Search for the cell housing the specified text and yield its (x, y) center coordinate. 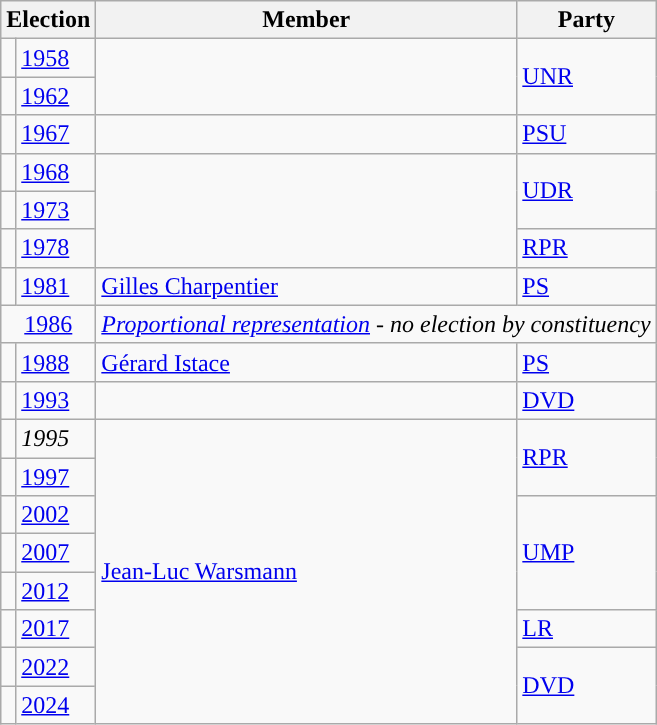
1988 (56, 362)
UDR (586, 191)
Gilles Charpentier (306, 286)
UNR (586, 77)
Proportional representation - no election by constituency (376, 324)
1973 (56, 210)
PSU (586, 134)
1981 (56, 286)
1968 (56, 172)
1986 (48, 324)
2007 (56, 553)
Party (586, 20)
1962 (56, 96)
1958 (56, 58)
Gérard Istace (306, 362)
1995 (56, 438)
2022 (56, 667)
2017 (56, 629)
1978 (56, 248)
2024 (56, 705)
LR (586, 629)
Election (48, 20)
1967 (56, 134)
1993 (56, 400)
UMP (586, 553)
2002 (56, 515)
2012 (56, 591)
1997 (56, 477)
Jean-Luc Warsmann (306, 571)
Member (306, 20)
